Capture the cell that displays the provided text and extract its [x, y] central coordinate. 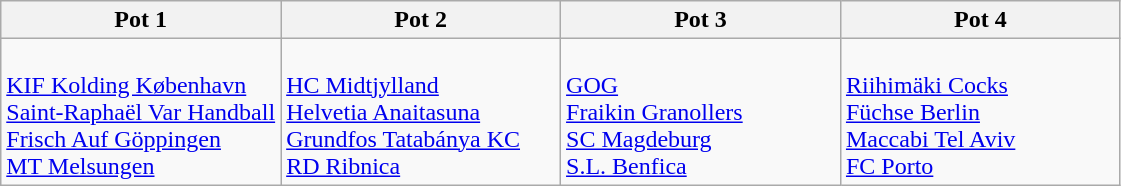
Pot 4 [980, 20]
Riihimäki Cocks Füchse Berlin Maccabi Tel Aviv FC Porto [980, 112]
Pot 3 [701, 20]
GOG Fraikin Granollers SC Magdeburg S.L. Benfica [701, 112]
Pot 1 [141, 20]
Pot 2 [421, 20]
KIF Kolding København Saint-Raphaël Var Handball Frisch Auf Göppingen MT Melsungen [141, 112]
HC Midtjylland Helvetia Anaitasuna Grundfos Tatabánya KC RD Ribnica [421, 112]
